Identify which cell holds the provided text, then report its [X, Y] central coordinate. 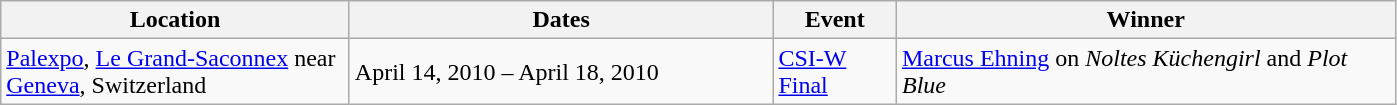
Event [835, 20]
April 14, 2010 – April 18, 2010 [561, 72]
Palexpo, Le Grand-Saconnex near Geneva, Switzerland [176, 72]
Location [176, 20]
CSI-W Final [835, 72]
Dates [561, 20]
Winner [1146, 20]
Marcus Ehning on Noltes Küchengirl and Plot Blue [1146, 72]
